Capture the cell that displays the provided text and extract its [x, y] central coordinate. 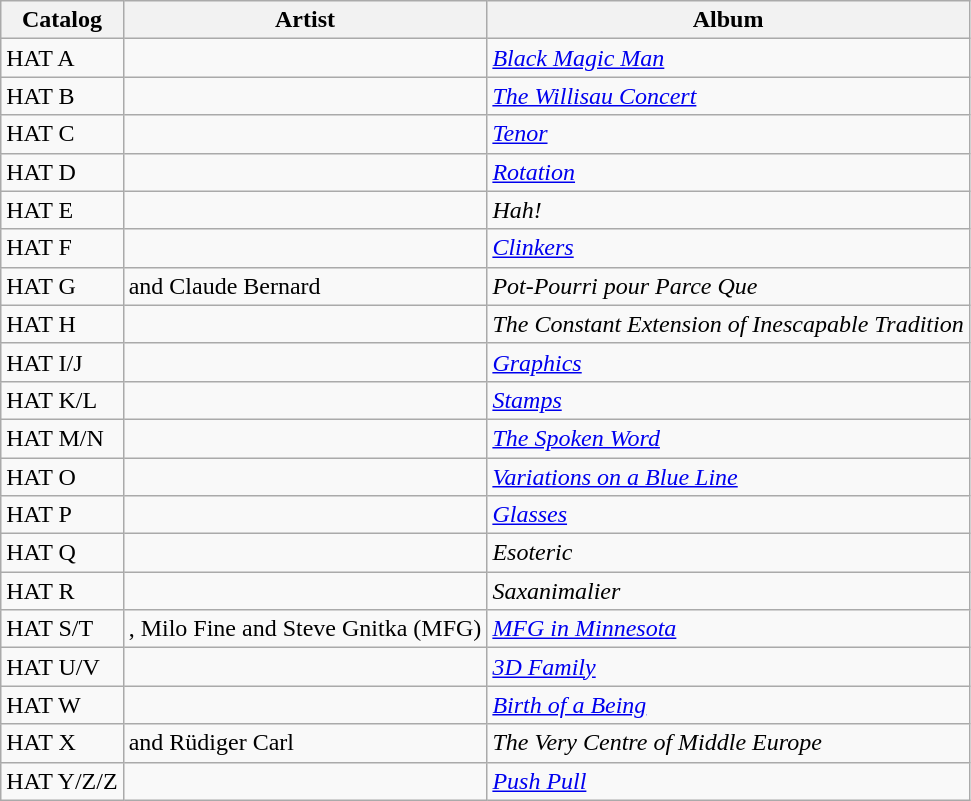
Hah! [728, 210]
The Constant Extension of Inescapable Tradition [728, 324]
HAT B [62, 96]
HAT A [62, 58]
The Willisau Concert [728, 96]
Birth of a Being [728, 705]
HAT D [62, 172]
HAT O [62, 477]
Pot-Pourri pour Parce Que [728, 286]
and Claude Bernard [305, 286]
Black Magic Man [728, 58]
The Very Centre of Middle Europe [728, 743]
Esoteric [728, 553]
Tenor [728, 134]
3D Family [728, 667]
HAT R [62, 591]
Variations on a Blue Line [728, 477]
Artist [305, 20]
Glasses [728, 515]
HAT S/T [62, 629]
MFG in Minnesota [728, 629]
HAT M/N [62, 438]
HAT K/L [62, 400]
, Milo Fine and Steve Gnitka (MFG) [305, 629]
Rotation [728, 172]
Stamps [728, 400]
The Spoken Word [728, 438]
HAT P [62, 515]
HAT X [62, 743]
Clinkers [728, 248]
Saxanimalier [728, 591]
HAT W [62, 705]
HAT H [62, 324]
HAT I/J [62, 362]
HAT Y/Z/Z [62, 781]
HAT G [62, 286]
Push Pull [728, 781]
HAT Q [62, 553]
and Rüdiger Carl [305, 743]
HAT U/V [62, 667]
HAT F [62, 248]
Graphics [728, 362]
Catalog [62, 20]
HAT C [62, 134]
HAT E [62, 210]
Album [728, 20]
